For the text-containing cell, return its midpoint in (X, Y) coordinate format. 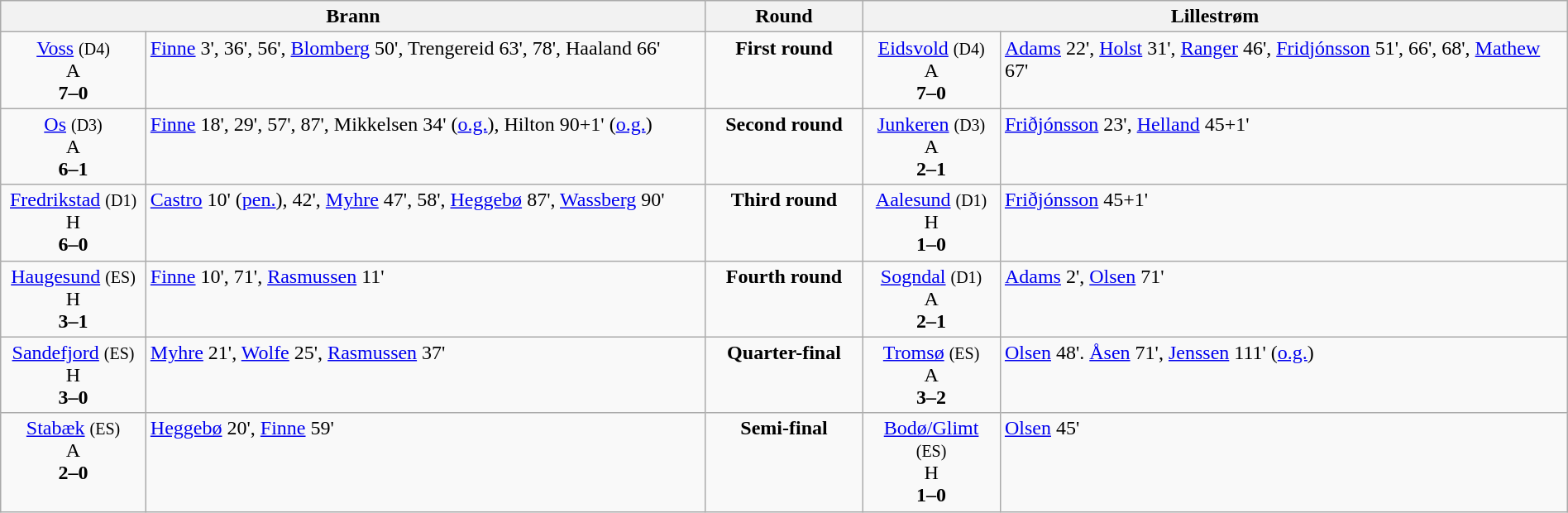
Tromsø (ES)A3–2 (931, 375)
Fredrikstad (D1)H6–0 (74, 223)
Os (D3)A6–1 (74, 146)
Brann (354, 17)
Castro 10' (pen.), 42', Myhre 47', 58', Heggebø 87', Wassberg 90' (425, 223)
Friðjónsson 45+1' (1284, 223)
Finne 18', 29', 57', 87', Mikkelsen 34' (o.g.), Hilton 90+1' (o.g.) (425, 146)
Round (784, 17)
Adams 2', Olsen 71' (1284, 299)
Stabæk (ES)A2–0 (74, 462)
Second round (784, 146)
Quarter-final (784, 375)
Finne 3', 36', 56', Blomberg 50', Trengereid 63', 78', Haaland 66' (425, 70)
Bodø/Glimt (ES)H1–0 (931, 462)
Haugesund (ES)H3–1 (74, 299)
Sogndal (D1)A2–1 (931, 299)
Olsen 48'. Åsen 71', Jenssen 111' (o.g.) (1284, 375)
Semi-final (784, 462)
Olsen 45' (1284, 462)
Lillestrøm (1216, 17)
Heggebø 20', Finne 59' (425, 462)
Friðjónsson 23', Helland 45+1' (1284, 146)
Junkeren (D3)A2–1 (931, 146)
Fourth round (784, 299)
Eidsvold (D4)A7–0 (931, 70)
Sandefjord (ES)H3–0 (74, 375)
First round (784, 70)
Aalesund (D1)H1–0 (931, 223)
Adams 22', Holst 31', Ranger 46', Fridjónsson 51', 66', 68', Mathew 67' (1284, 70)
Finne 10', 71', Rasmussen 11' (425, 299)
Myhre 21', Wolfe 25', Rasmussen 37' (425, 375)
Voss (D4)A7–0 (74, 70)
Third round (784, 223)
